Return the (x, y) coordinate for the center point of the cell that contains the specified text.  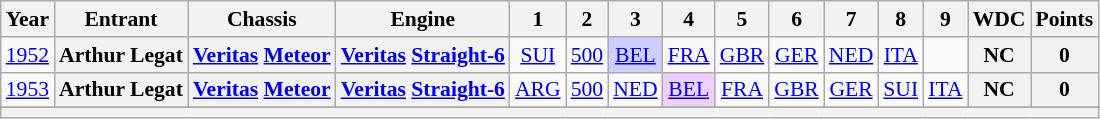
Engine (423, 19)
Points (1064, 19)
Chassis (262, 19)
6 (796, 19)
9 (945, 19)
5 (742, 19)
8 (900, 19)
4 (689, 19)
Entrant (121, 19)
Year (28, 19)
1953 (28, 90)
1952 (28, 55)
1 (538, 19)
WDC (1000, 19)
3 (635, 19)
ARG (538, 90)
7 (851, 19)
2 (588, 19)
